Determine the (X, Y) coordinate at the center of the cell enclosing the given text.  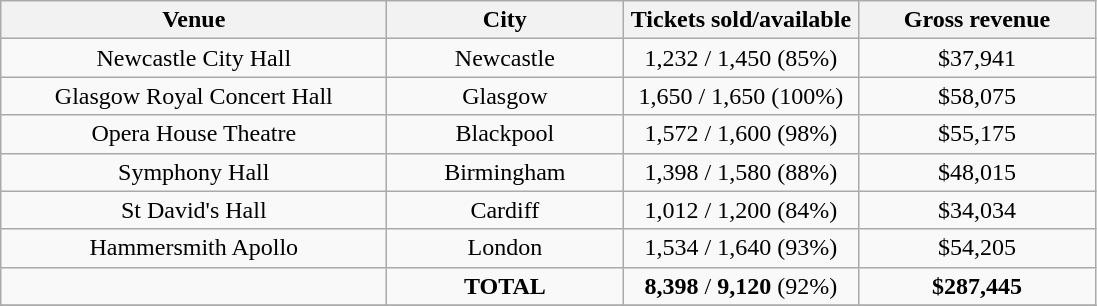
$55,175 (977, 134)
Cardiff (505, 210)
1,572 / 1,600 (98%) (741, 134)
Symphony Hall (194, 172)
1,398 / 1,580 (88%) (741, 172)
$54,205 (977, 248)
St David's Hall (194, 210)
Glasgow Royal Concert Hall (194, 96)
1,534 / 1,640 (93%) (741, 248)
8,398 / 9,120 (92%) (741, 286)
Birmingham (505, 172)
$48,015 (977, 172)
1,650 / 1,650 (100%) (741, 96)
London (505, 248)
Newcastle (505, 58)
TOTAL (505, 286)
Opera House Theatre (194, 134)
Newcastle City Hall (194, 58)
$37,941 (977, 58)
Blackpool (505, 134)
Gross revenue (977, 20)
$287,445 (977, 286)
Glasgow (505, 96)
Venue (194, 20)
Hammersmith Apollo (194, 248)
$58,075 (977, 96)
1,232 / 1,450 (85%) (741, 58)
1,012 / 1,200 (84%) (741, 210)
$34,034 (977, 210)
City (505, 20)
Tickets sold/available (741, 20)
